Detect which cell encompasses the target text, then output its [X, Y] center coordinate. 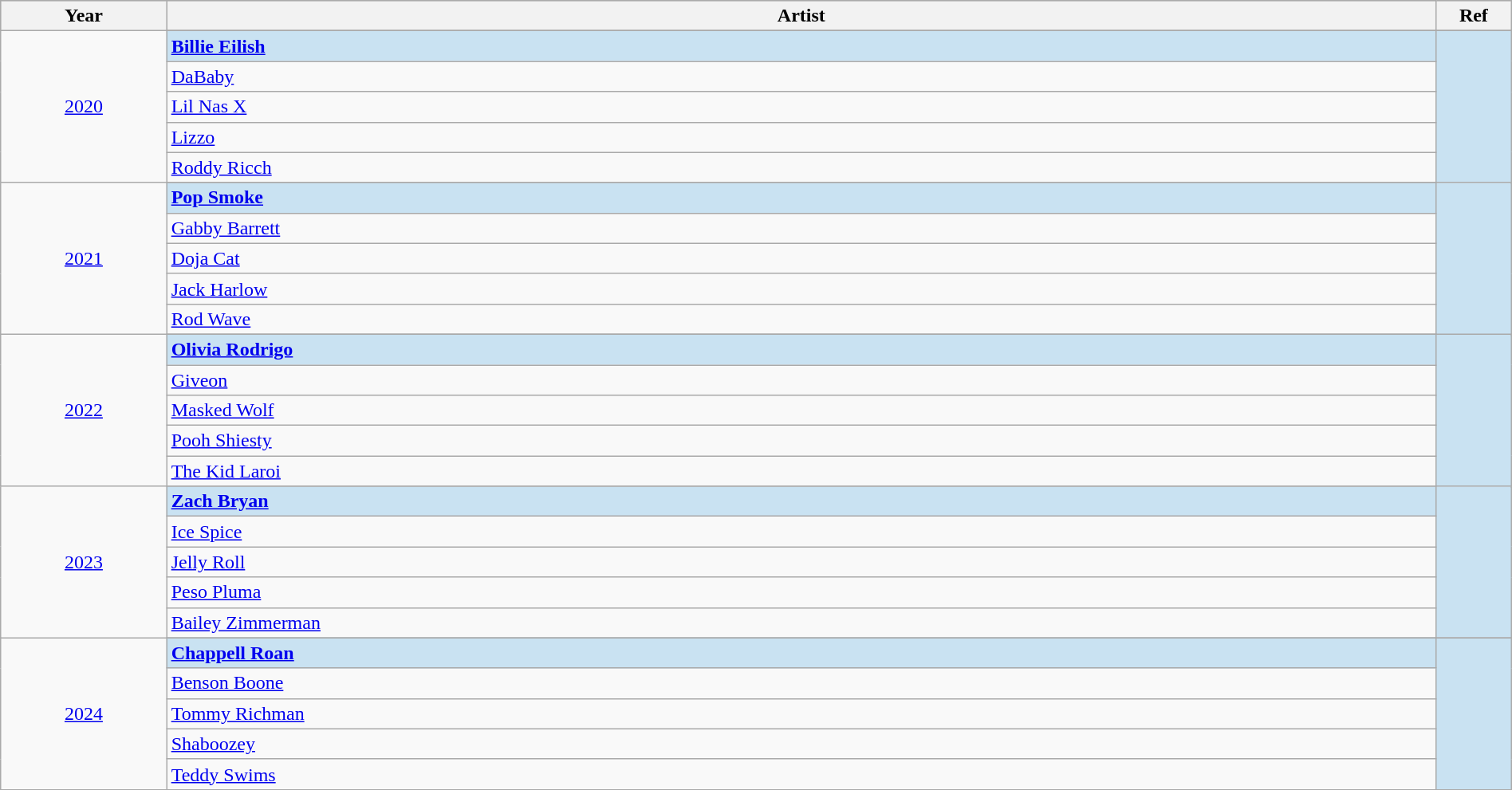
Lizzo [801, 137]
2023 [84, 562]
2020 [84, 107]
Artist [801, 16]
Shaboozey [801, 744]
Year [84, 16]
Roddy Ricch [801, 167]
Rod Wave [801, 319]
Jelly Roll [801, 562]
2021 [84, 258]
Bailey Zimmerman [801, 623]
Benson Boone [801, 683]
Jack Harlow [801, 289]
Pop Smoke [801, 198]
2022 [84, 410]
Billie Eilish [801, 46]
The Kid Laroi [801, 471]
Ref [1474, 16]
Tommy Richman [801, 713]
Gabby Barrett [801, 228]
Zach Bryan [801, 501]
Giveon [801, 380]
Teddy Swims [801, 774]
Ice Spice [801, 532]
Lil Nas X [801, 107]
Peso Pluma [801, 592]
Doja Cat [801, 258]
Olivia Rodrigo [801, 349]
2024 [84, 713]
DaBaby [801, 77]
Masked Wolf [801, 411]
Pooh Shiesty [801, 441]
Chappell Roan [801, 653]
